Detect which cell encompasses the target text, then output its (X, Y) center coordinate. 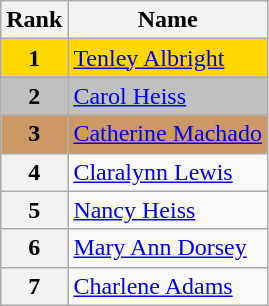
Catherine Machado (168, 134)
4 (34, 172)
7 (34, 286)
3 (34, 134)
Tenley Albright (168, 58)
Rank (34, 20)
Nancy Heiss (168, 210)
Name (168, 20)
2 (34, 96)
Mary Ann Dorsey (168, 248)
Charlene Adams (168, 286)
Claralynn Lewis (168, 172)
6 (34, 248)
5 (34, 210)
1 (34, 58)
Carol Heiss (168, 96)
